Provide the [x, y] coordinate of the cell's center where the given text is located.  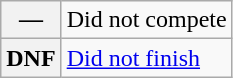
Did not compete [146, 20]
— [31, 20]
Did not finish [146, 58]
DNF [31, 58]
